Locate the cell with the specified text and output its (X, Y) center coordinate. 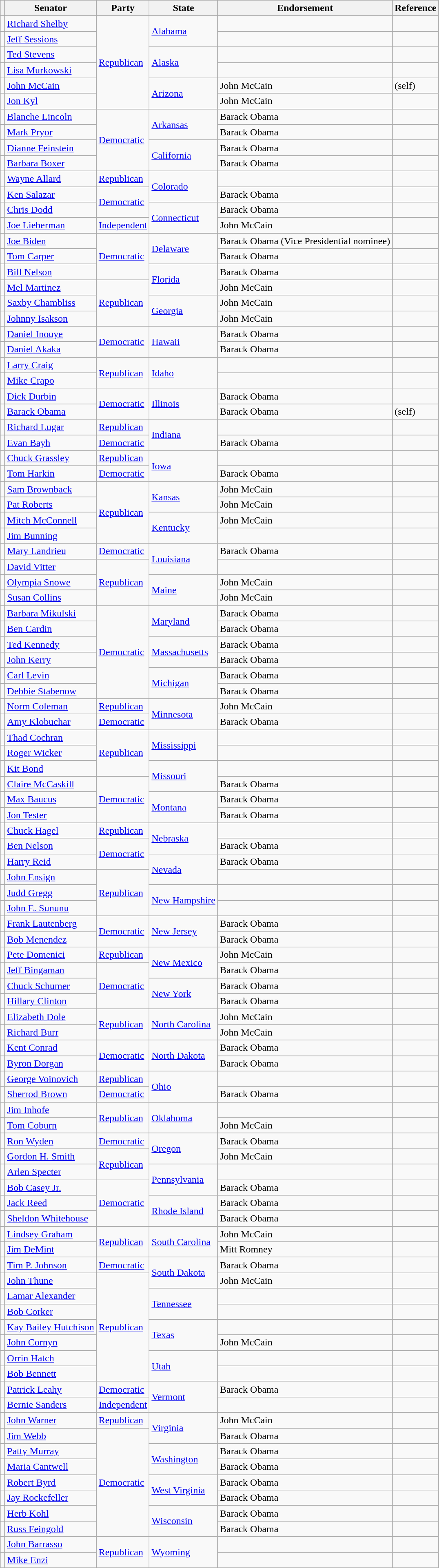
Colorado (184, 186)
Washington (184, 1459)
Oklahoma (184, 1117)
Frank Lautenberg (51, 923)
Chuck Hagel (51, 830)
Lamar Alexander (51, 1296)
Dick Durbin (51, 396)
Dianne Feinstein (51, 148)
Maine (184, 590)
Utah (184, 1366)
Chris Dodd (51, 210)
New Jersey (184, 931)
John Thune (51, 1281)
Bob Casey Jr. (51, 1188)
Bob Corker (51, 1312)
Pat Roberts (51, 505)
New York (184, 994)
John Kerry (51, 660)
Johnny Isakson (51, 318)
Mel Martinez (51, 287)
Sam Brownback (51, 489)
Bernie Sanders (51, 1405)
Hillary Clinton (51, 1001)
Mitt Romney (305, 1250)
Mike Crapo (51, 380)
Florida (184, 280)
Barbara Mikulski (51, 613)
Kit Bond (51, 769)
Jim DeMint (51, 1250)
Norm Coleman (51, 707)
Ben Nelson (51, 846)
Endorsement (305, 8)
Party (123, 8)
George Voinovich (51, 1079)
Jim Bunning (51, 536)
Larry Craig (51, 365)
Arizona (184, 93)
South Carolina (184, 1242)
Blanche Lincoln (51, 117)
Debbie Stabenow (51, 691)
Senator (51, 8)
Mississippi (184, 745)
Connecticut (184, 218)
Byron Dorgan (51, 1063)
Max Baucus (51, 799)
South Dakota (184, 1273)
John Barrasso (51, 1544)
Louisiana (184, 559)
John Ensign (51, 877)
Mark Pryor (51, 132)
Hawaii (184, 342)
Oregon (184, 1148)
Kentucky (184, 528)
Missouri (184, 776)
Richard Shelby (51, 24)
North Dakota (184, 1056)
Ken Salazar (51, 194)
Pennsylvania (184, 1179)
Thad Cochran (51, 738)
Harry Reid (51, 861)
Montana (184, 807)
Claire McCaskill (51, 784)
Russ Feingold (51, 1529)
John E. Sununu (51, 908)
Mike Enzi (51, 1560)
Wyoming (184, 1552)
Nevada (184, 869)
Mary Landrieu (51, 551)
Sheldon Whitehouse (51, 1219)
Amy Klobuchar (51, 722)
Chuck Grassley (51, 458)
Maria Cantwell (51, 1467)
Kay Bailey Hutchison (51, 1327)
Iowa (184, 466)
Robert Byrd (51, 1482)
Susan Collins (51, 598)
Joe Lieberman (51, 225)
Elizabeth Dole (51, 1017)
Olympia Snowe (51, 582)
Massachusetts (184, 652)
Daniel Inouye (51, 334)
Tom Harkin (51, 474)
Ted Stevens (51, 55)
West Virginia (184, 1490)
Daniel Akaka (51, 349)
Georgia (184, 311)
Indiana (184, 435)
Tennessee (184, 1304)
Nebraska (184, 838)
Ron Wyden (51, 1141)
Mitch McConnell (51, 520)
Jon Tester (51, 815)
Gordon H. Smith (51, 1156)
Rhode Island (184, 1211)
Jeff Bingaman (51, 970)
Patty Murray (51, 1451)
Kansas (184, 497)
John Warner (51, 1420)
Jeff Sessions (51, 39)
Orrin Hatch (51, 1358)
Idaho (184, 373)
North Carolina (184, 1025)
Maryland (184, 621)
Evan Bayh (51, 442)
Bob Bennett (51, 1374)
Jim Inhofe (51, 1110)
Vermont (184, 1397)
Jon Kyl (51, 101)
John Cornyn (51, 1343)
Minnesota (184, 714)
Saxby Chambliss (51, 303)
Alabama (184, 31)
Tom Carper (51, 256)
Jim Webb (51, 1435)
Wayne Allard (51, 179)
Jack Reed (51, 1203)
Alaska (184, 62)
New Mexico (184, 963)
Arkansas (184, 124)
Michigan (184, 683)
California (184, 155)
Ben Cardin (51, 629)
Lindsey Graham (51, 1234)
Virginia (184, 1428)
Jay Rockefeller (51, 1498)
Arlen Specter (51, 1172)
Lisa Murkowski (51, 70)
Roger Wicker (51, 753)
Pete Domenici (51, 955)
Tom Coburn (51, 1125)
Delaware (184, 249)
Kent Conrad (51, 1048)
Reference (415, 8)
Barbara Boxer (51, 163)
Joe Biden (51, 241)
State (184, 8)
Richard Lugar (51, 427)
Illinois (184, 404)
Sherrod Brown (51, 1094)
Ted Kennedy (51, 644)
Judd Gregg (51, 892)
Richard Burr (51, 1032)
David Vitter (51, 567)
New Hampshire (184, 900)
Barack Obama (Vice Presidential nominee) (305, 241)
Tim P. Johnson (51, 1265)
Ohio (184, 1087)
Texas (184, 1335)
Bill Nelson (51, 272)
Herb Kohl (51, 1513)
Bob Menendez (51, 939)
Patrick Leahy (51, 1389)
Carl Levin (51, 675)
Wisconsin (184, 1521)
Chuck Schumer (51, 986)
